Determine the [X, Y] coordinate at the center of the cell enclosing the given text.  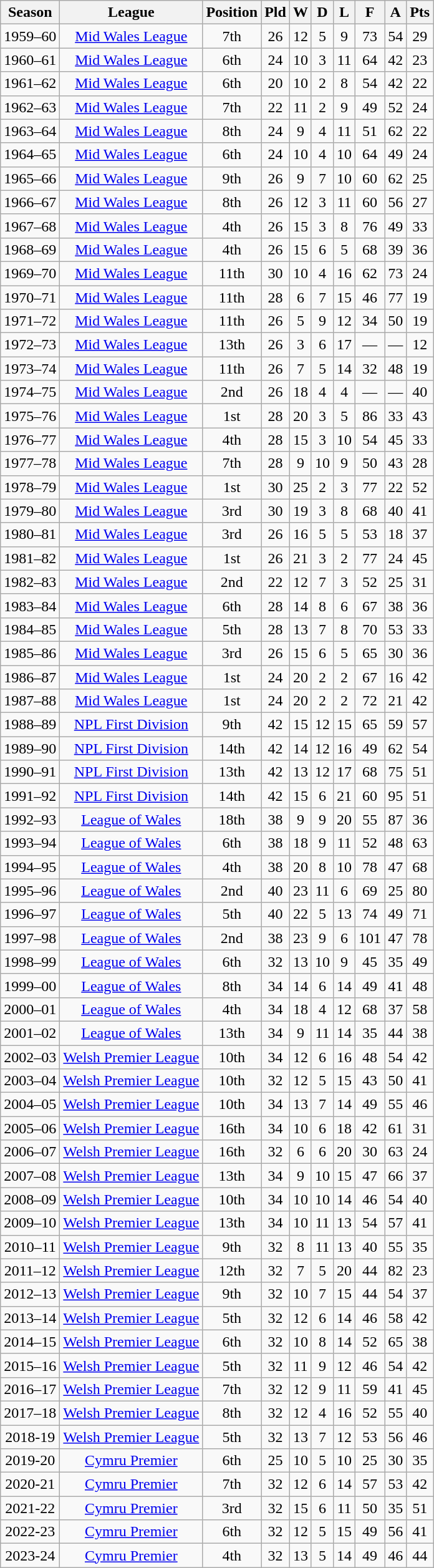
2005–06 [30, 1128]
1962–63 [30, 107]
1992–93 [30, 820]
1968–69 [30, 249]
27 [420, 202]
1980–81 [30, 535]
1994–95 [30, 867]
75 [395, 772]
1975–76 [30, 416]
74 [370, 914]
1978–79 [30, 487]
1984–85 [30, 629]
69 [370, 891]
86 [370, 416]
2015–16 [30, 1365]
66 [395, 1176]
39 [395, 249]
2003–04 [30, 1081]
1986–87 [30, 677]
1985–86 [30, 653]
1967–68 [30, 226]
1973–74 [30, 369]
Position [232, 12]
2000–01 [30, 1009]
1969–70 [30, 273]
76 [370, 226]
101 [370, 938]
80 [420, 891]
1961–62 [30, 84]
72 [370, 701]
1977–78 [30, 463]
1971–72 [30, 321]
1987–88 [30, 701]
1976–77 [30, 440]
2013–14 [30, 1318]
1979–80 [30, 511]
2006–07 [30, 1152]
1988–89 [30, 725]
1965–66 [30, 178]
2020-21 [30, 1484]
87 [395, 820]
2016–17 [30, 1389]
2012–13 [30, 1294]
1996–97 [30, 914]
61 [395, 1128]
Pts [420, 12]
1960–61 [30, 60]
2018-19 [30, 1436]
1963–64 [30, 131]
95 [395, 796]
2022-23 [30, 1532]
1990–91 [30, 772]
F [370, 12]
2004–05 [30, 1105]
71 [420, 914]
2010–11 [30, 1247]
70 [370, 629]
1998–99 [30, 962]
Season [30, 12]
2007–08 [30, 1176]
2008–09 [30, 1199]
Pld [276, 12]
2002–03 [30, 1057]
1982–83 [30, 582]
League [131, 12]
1989–90 [30, 748]
2017–18 [30, 1413]
1981–82 [30, 558]
2021-22 [30, 1508]
2023-24 [30, 1556]
29 [420, 36]
2019-20 [30, 1461]
1974–75 [30, 392]
1966–67 [30, 202]
D [322, 12]
2011–12 [30, 1270]
L [344, 12]
1970–71 [30, 298]
1972–73 [30, 345]
A [395, 12]
1997–98 [30, 938]
12th [232, 1270]
1983–84 [30, 606]
1964–65 [30, 155]
1995–96 [30, 891]
1999–00 [30, 985]
W [301, 12]
1959–60 [30, 36]
2014–15 [30, 1342]
18th [232, 820]
1991–92 [30, 796]
2009–10 [30, 1223]
2001–02 [30, 1033]
82 [395, 1270]
1993–94 [30, 843]
